Search for the cell housing the specified text and yield its [x, y] center coordinate. 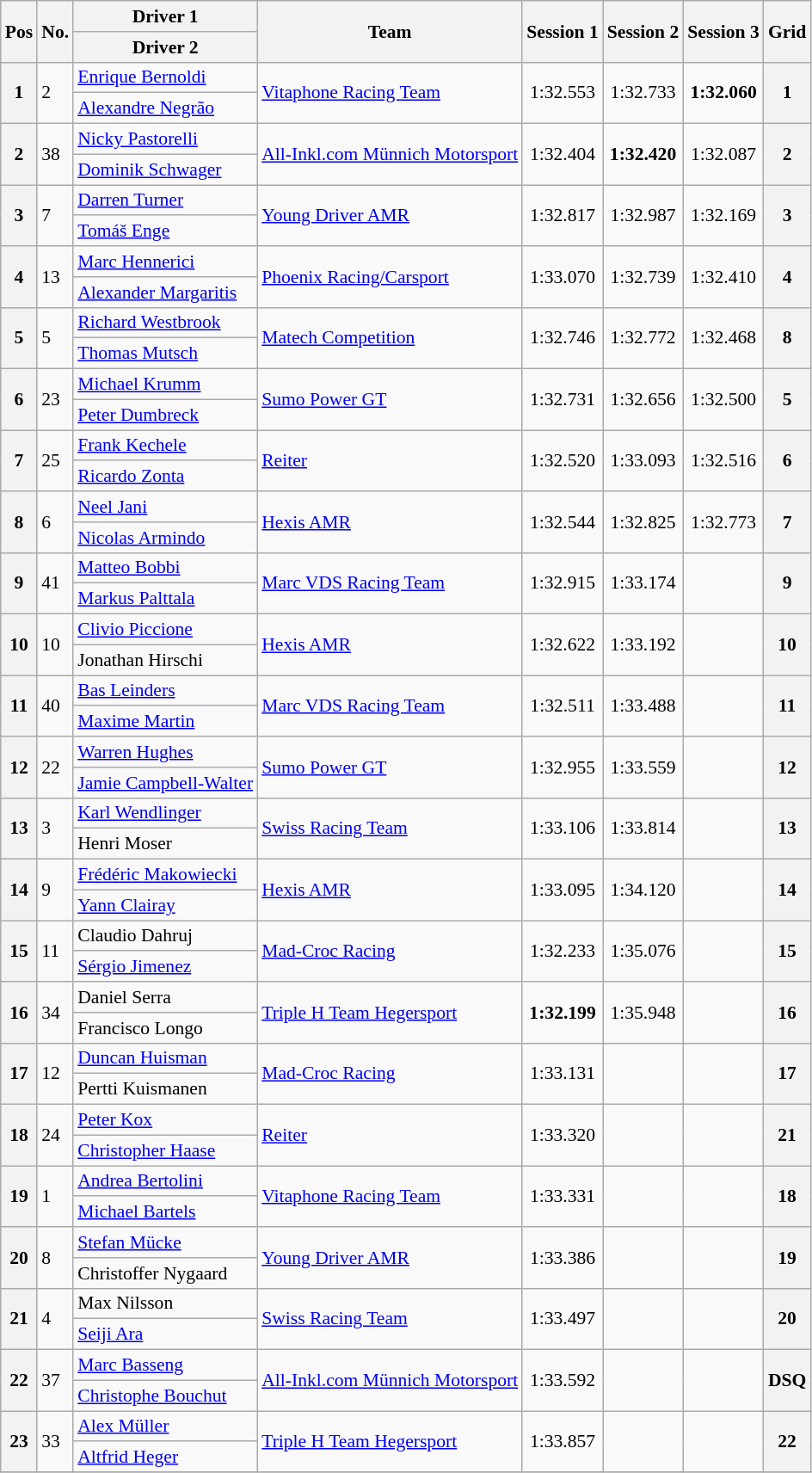
1:33.131 [563, 1074]
Alexandre Negrão [165, 108]
Frank Kechele [165, 446]
1:33.497 [563, 1318]
1:32.733 [643, 93]
Tomáš Enge [165, 231]
1:33.386 [563, 1258]
1:32.773 [723, 521]
Thomas Mutsch [165, 354]
Frédéric Makowiecki [165, 875]
Enrique Bernoldi [165, 77]
Michael Krumm [165, 385]
40 [55, 706]
Duncan Huisman [165, 1058]
1:32.739 [643, 277]
1:32.915 [563, 583]
Jamie Campbell-Walter [165, 783]
1:33.331 [563, 1196]
1:32.233 [563, 952]
1:35.076 [643, 952]
1:33.592 [563, 1380]
Claudio Dahruj [165, 936]
1:33.192 [643, 645]
Grid [788, 31]
Alex Müller [165, 1427]
Henri Moser [165, 844]
25 [55, 461]
Phoenix Racing/Carsport [390, 277]
Session 1 [563, 31]
Richard Westbrook [165, 323]
Nicky Pastorelli [165, 139]
Christopher Haase [165, 1150]
Christoffer Nygaard [165, 1273]
Yann Clairay [165, 905]
1:32.622 [563, 645]
Ricardo Zonta [165, 477]
Warren Hughes [165, 752]
Pertti Kuismanen [165, 1089]
34 [55, 1012]
Dominik Schwager [165, 169]
1:32.817 [563, 215]
1:33.093 [643, 461]
Bas Leinders [165, 691]
1:33.320 [563, 1136]
Driver 1 [165, 16]
Driver 2 [165, 47]
No. [55, 31]
Neel Jani [165, 507]
Daniel Serra [165, 997]
Marc Basseng [165, 1365]
Alexander Margaritis [165, 293]
Matech Competition [390, 337]
1:32.746 [563, 337]
Maxime Martin [165, 722]
1:32.772 [643, 337]
Session 2 [643, 31]
1:32.060 [723, 93]
1:33.559 [643, 767]
1:32.987 [643, 215]
1:32.500 [723, 399]
1:32.169 [723, 215]
1:32.731 [563, 399]
1:33.174 [643, 583]
Clivio Piccione [165, 630]
1:33.488 [643, 706]
1:32.825 [643, 521]
1:33.070 [563, 277]
1:32.468 [723, 337]
DSQ [788, 1380]
Nicolas Armindo [165, 538]
38 [55, 155]
37 [55, 1380]
Michael Bartels [165, 1212]
1:35.948 [643, 1012]
1:33.857 [563, 1442]
Peter Dumbreck [165, 415]
1:32.199 [563, 1012]
1:32.955 [563, 767]
1:32.516 [723, 461]
1:32.656 [643, 399]
Altfrid Heger [165, 1458]
1:33.814 [643, 828]
Seiji Ara [165, 1334]
Jonathan Hirschi [165, 660]
Andrea Bertolini [165, 1181]
1:32.410 [723, 277]
1:32.404 [563, 155]
Max Nilsson [165, 1304]
Francisco Longo [165, 1028]
1:32.087 [723, 155]
1:33.095 [563, 890]
1:32.544 [563, 521]
24 [55, 1136]
1:32.511 [563, 706]
Darren Turner [165, 200]
1:32.420 [643, 155]
Christophe Bouchut [165, 1396]
Stefan Mücke [165, 1242]
Peter Kox [165, 1120]
Sérgio Jimenez [165, 967]
Team [390, 31]
Pos [19, 31]
1:34.120 [643, 890]
Markus Palttala [165, 599]
Matteo Bobbi [165, 568]
Karl Wendlinger [165, 813]
1:32.553 [563, 93]
1:32.520 [563, 461]
Marc Hennerici [165, 262]
1:33.106 [563, 828]
33 [55, 1442]
Session 3 [723, 31]
41 [55, 583]
